Return the [X, Y] coordinate for the center point of the cell that contains the specified text.  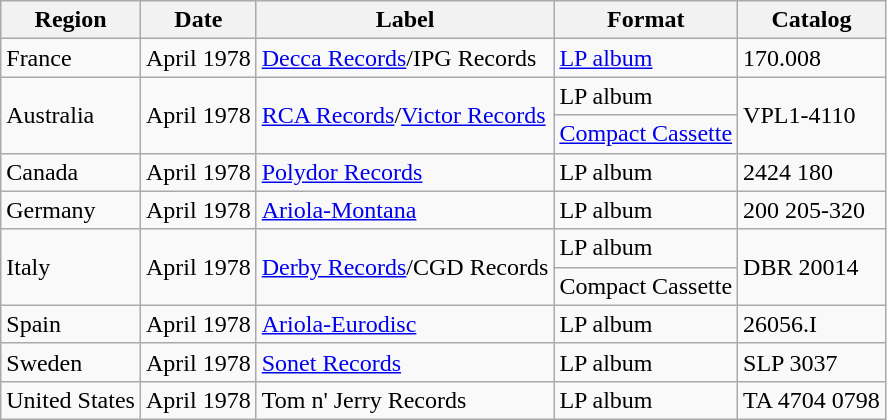
Catalog [812, 20]
Ariola-Eurodisc [405, 324]
Format [646, 20]
Tom n' Jerry Records [405, 400]
Sonet Records [405, 362]
Germany [71, 210]
Italy [71, 267]
26056.I [812, 324]
Spain [71, 324]
RCA Records/Victor Records [405, 115]
VPL1-4110 [812, 115]
Polydor Records [405, 172]
Derby Records/CGD Records [405, 267]
Region [71, 20]
United States [71, 400]
2424 180 [812, 172]
Ariola-Montana [405, 210]
Decca Records/IPG Records [405, 58]
Label [405, 20]
France [71, 58]
DBR 20014 [812, 267]
Canada [71, 172]
200 205-320 [812, 210]
Australia [71, 115]
170.008 [812, 58]
TA 4704 0798 [812, 400]
Date [198, 20]
Sweden [71, 362]
SLP 3037 [812, 362]
